Locate the cell with the specified text and output its [X, Y] center coordinate. 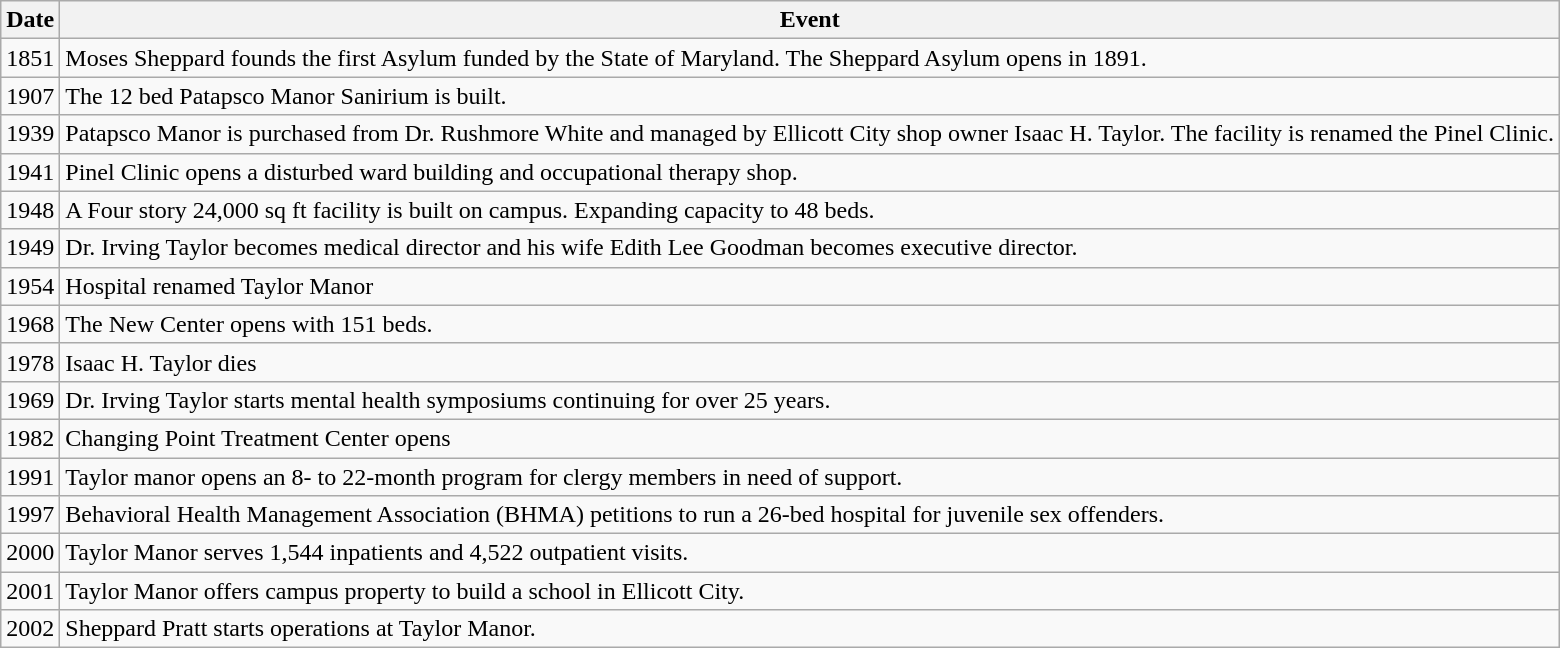
A Four story 24,000 sq ft facility is built on campus. Expanding capacity to 48 beds. [810, 210]
Sheppard Pratt starts operations at Taylor Manor. [810, 629]
Behavioral Health Management Association (BHMA) petitions to run a 26-bed hospital for juvenile sex offenders. [810, 515]
1969 [30, 400]
1949 [30, 248]
Pinel Clinic opens a disturbed ward building and occupational therapy shop. [810, 172]
1851 [30, 58]
1978 [30, 362]
Dr. Irving Taylor becomes medical director and his wife Edith Lee Goodman becomes executive director. [810, 248]
Event [810, 20]
Dr. Irving Taylor starts mental health symposiums continuing for over 25 years. [810, 400]
Taylor Manor offers campus property to build a school in Ellicott City. [810, 591]
Moses Sheppard founds the first Asylum funded by the State of Maryland. The Sheppard Asylum opens in 1891. [810, 58]
Taylor Manor serves 1,544 inpatients and 4,522 outpatient visits. [810, 553]
Changing Point Treatment Center opens [810, 438]
1982 [30, 438]
1941 [30, 172]
Date [30, 20]
2000 [30, 553]
Hospital renamed Taylor Manor [810, 286]
The 12 bed Patapsco Manor Sanirium is built. [810, 96]
1991 [30, 477]
Taylor manor opens an 8- to 22-month program for clergy members in need of support. [810, 477]
1997 [30, 515]
1939 [30, 134]
1907 [30, 96]
1954 [30, 286]
1948 [30, 210]
1968 [30, 324]
The New Center opens with 151 beds. [810, 324]
Isaac H. Taylor dies [810, 362]
2002 [30, 629]
2001 [30, 591]
